Find where the given text appears and provide that cell's center as (x, y) coordinate. 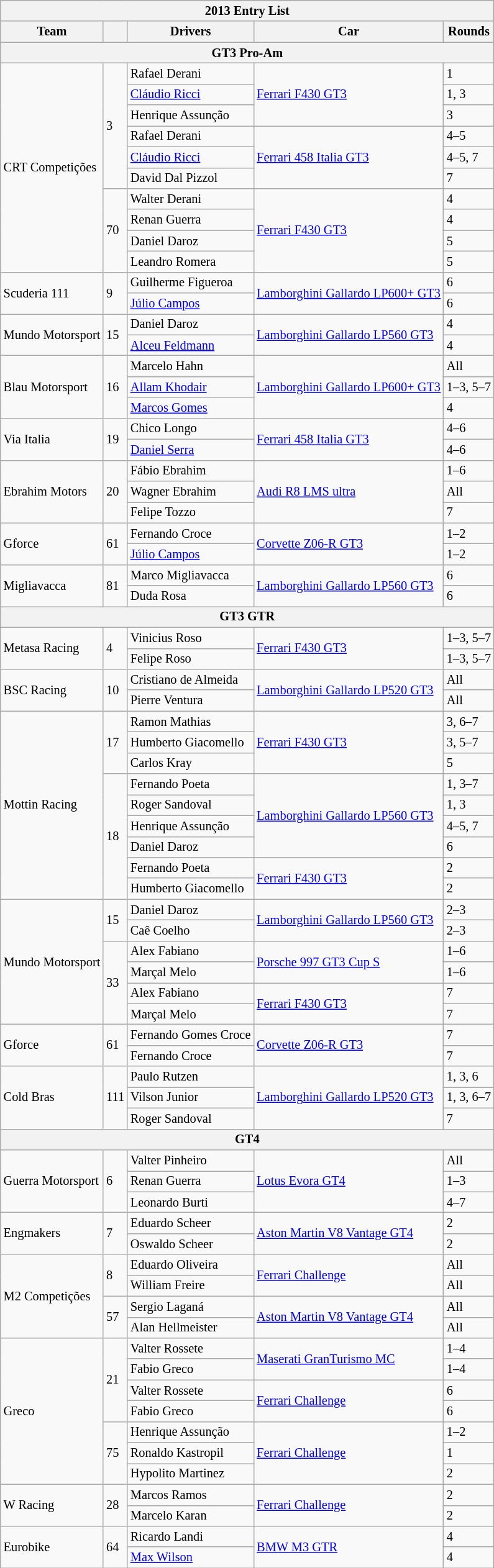
Leandro Romera (190, 261)
Car (349, 32)
Ricardo Landi (190, 1536)
Valter Pinheiro (190, 1160)
Chico Longo (190, 428)
81 (116, 585)
Duda Rosa (190, 596)
4–7 (469, 1202)
28 (116, 1505)
1, 3–7 (469, 784)
Ebrahim Motors (52, 492)
Team (52, 32)
M2 Competições (52, 1297)
Blau Motorsport (52, 386)
William Freire (190, 1285)
Guerra Motorsport (52, 1181)
Paulo Rutzen (190, 1077)
BMW M3 GTR (349, 1546)
Felipe Roso (190, 659)
111 (116, 1098)
2013 Entry List (247, 11)
75 (116, 1453)
64 (116, 1546)
GT3 GTR (247, 617)
Scuderia 111 (52, 293)
Felipe Tozzo (190, 512)
3, 5–7 (469, 742)
Hypolito Martinez (190, 1474)
10 (116, 689)
Leonardo Burti (190, 1202)
3, 6–7 (469, 722)
Engmakers (52, 1233)
Lotus Evora GT4 (349, 1181)
W Racing (52, 1505)
Carlos Kray (190, 763)
Alceu Feldmann (190, 345)
Mottin Racing (52, 805)
Eduardo Scheer (190, 1223)
Allam Khodair (190, 387)
Drivers (190, 32)
Fábio Ebrahim (190, 471)
BSC Racing (52, 689)
Vinicius Roso (190, 638)
Audi R8 LMS ultra (349, 492)
Fernando Gomes Croce (190, 1035)
Eduardo Oliveira (190, 1265)
Porsche 997 GT3 Cup S (349, 961)
Max Wilson (190, 1557)
8 (116, 1276)
Eurobike (52, 1546)
33 (116, 982)
Caê Coelho (190, 930)
Marcos Ramos (190, 1495)
21 (116, 1380)
4–5 (469, 136)
CRT Competições (52, 168)
Pierre Ventura (190, 700)
David Dal Pizzol (190, 178)
Guilherme Figueroa (190, 283)
1–3 (469, 1181)
1, 3, 6–7 (469, 1097)
Vilson Junior (190, 1097)
Marco Migliavacca (190, 575)
Marcelo Karan (190, 1516)
16 (116, 386)
Cold Bras (52, 1098)
Daniel Serra (190, 450)
Ronaldo Kastropil (190, 1453)
Greco (52, 1411)
18 (116, 836)
Cristiano de Almeida (190, 679)
Marcelo Hahn (190, 366)
70 (116, 230)
Alan Hellmeister (190, 1328)
Metasa Racing (52, 648)
GT3 Pro-Am (247, 53)
Ramon Mathias (190, 722)
Maserati GranTurismo MC (349, 1359)
20 (116, 492)
Wagner Ebrahim (190, 491)
1, 3, 6 (469, 1077)
Walter Derani (190, 199)
Sergio Laganá (190, 1307)
9 (116, 293)
Via Italia (52, 438)
GT4 (247, 1140)
Migliavacca (52, 585)
17 (116, 743)
Marcos Gomes (190, 408)
Rounds (469, 32)
Oswaldo Scheer (190, 1244)
19 (116, 438)
57 (116, 1316)
